Pinpoint the cell where the given text exists, returning its (X, Y) midpoint coordinate. 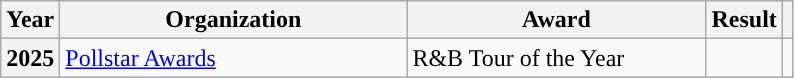
R&B Tour of the Year (556, 58)
Pollstar Awards (234, 58)
2025 (30, 58)
Year (30, 20)
Result (744, 20)
Organization (234, 20)
Award (556, 20)
